Pinpoint the cell where the given text exists, returning its (X, Y) midpoint coordinate. 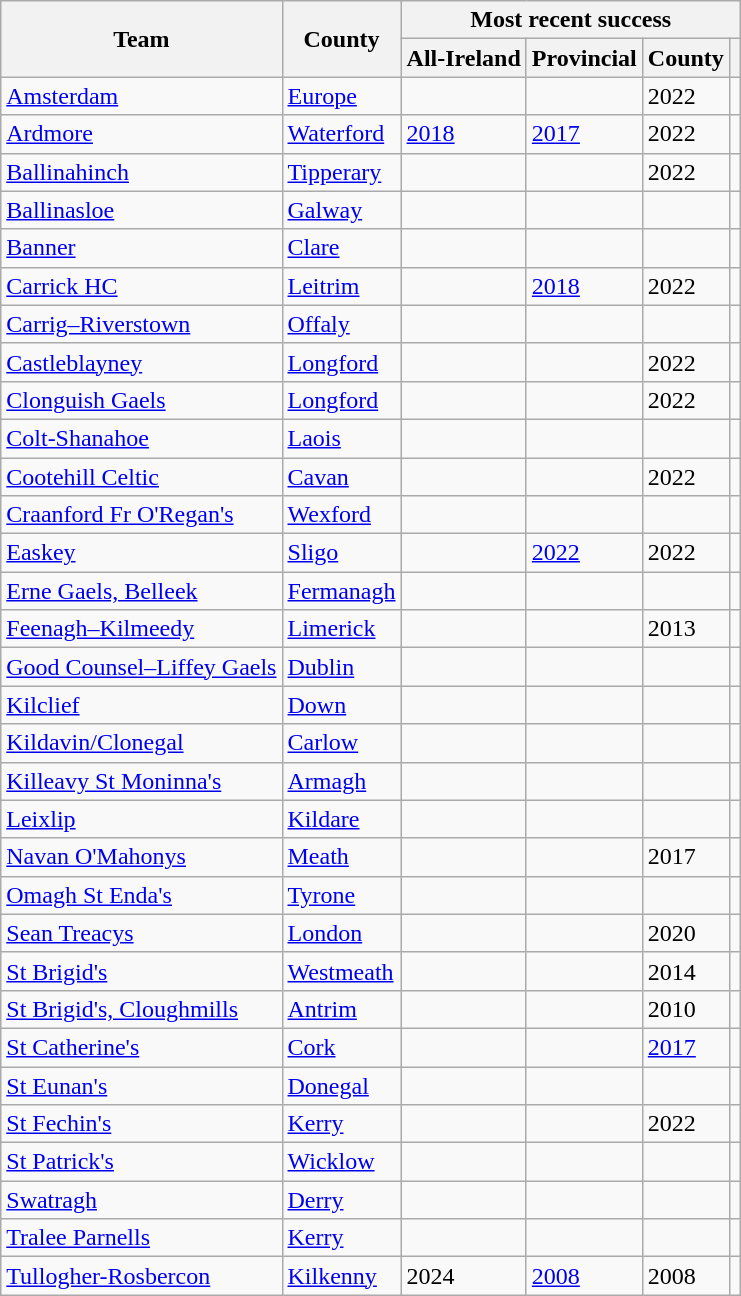
2020 (686, 933)
Kilkenny (342, 1276)
2013 (686, 629)
Laois (342, 438)
Kilclief (142, 705)
Amsterdam (142, 96)
Europe (342, 96)
Easkey (142, 553)
Tralee Parnells (142, 1238)
Kildavin/Clonegal (142, 743)
Tullogher-Rosbercon (142, 1276)
2014 (686, 971)
St Brigid's (142, 971)
Carrick HC (142, 286)
Clare (342, 248)
Carrig–Riverstown (142, 324)
Limerick (342, 629)
Offaly (342, 324)
Killeavy St Moninna's (142, 781)
Craanford Fr O'Regan's (142, 515)
St Fechin's (142, 1124)
Fermanagh (342, 591)
Cavan (342, 477)
Sean Treacys (142, 933)
Most recent success (570, 20)
Derry (342, 1200)
Feenagh–Kilmeedy (142, 629)
Kildare (342, 819)
Sligo (342, 553)
Ballinasloe (142, 210)
2024 (464, 1276)
Erne Gaels, Belleek (142, 591)
Galway (342, 210)
Cork (342, 1047)
St Eunan's (142, 1085)
Tyrone (342, 895)
Donegal (342, 1085)
London (342, 933)
St Brigid's, Cloughmills (142, 1009)
Castleblayney (142, 362)
Colt-Shanahoe (142, 438)
Ardmore (142, 134)
Wexford (342, 515)
Cootehill Celtic (142, 477)
Provincial (584, 58)
Ballinahinch (142, 172)
2010 (686, 1009)
Tipperary (342, 172)
Waterford (342, 134)
St Catherine's (142, 1047)
Navan O'Mahonys (142, 857)
Omagh St Enda's (142, 895)
All-Ireland (464, 58)
Leixlip (142, 819)
Leitrim (342, 286)
Down (342, 705)
St Patrick's (142, 1162)
Dublin (342, 667)
Good Counsel–Liffey Gaels (142, 667)
Clonguish Gaels (142, 400)
Armagh (342, 781)
Westmeath (342, 971)
Carlow (342, 743)
Team (142, 39)
Wicklow (342, 1162)
Antrim (342, 1009)
Meath (342, 857)
Swatragh (142, 1200)
Banner (142, 248)
